From the cell containing the given text, extract its center point as [x, y] coordinate. 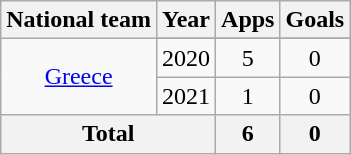
2021 [186, 96]
2020 [186, 58]
Total [108, 134]
6 [248, 134]
5 [248, 58]
Apps [248, 20]
National team [79, 20]
Greece [79, 77]
Goals [315, 20]
1 [248, 96]
Year [186, 20]
